Return the [x, y] coordinate for the center point of the cell that contains the specified text.  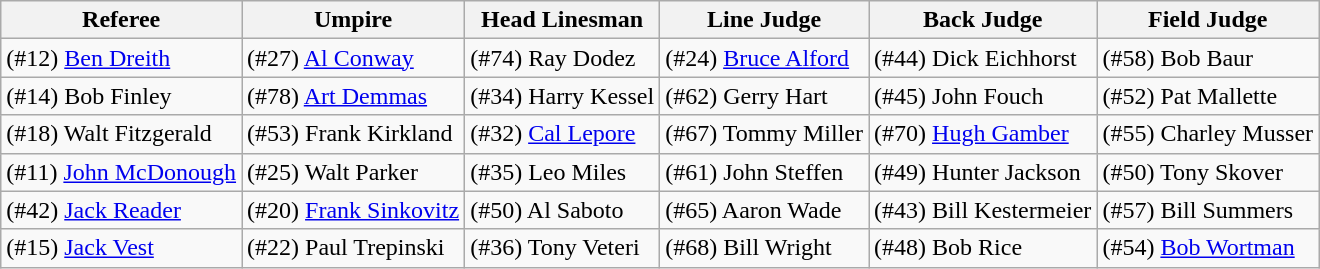
(#55) Charley Musser [1208, 134]
(#27) Al Conway [354, 58]
(#11) John McDonough [122, 172]
(#18) Walt Fitzgerald [122, 134]
(#22) Paul Trepinski [354, 248]
(#61) John Steffen [764, 172]
(#54) Bob Wortman [1208, 248]
Line Judge [764, 20]
(#49) Hunter Jackson [983, 172]
(#35) Leo Miles [562, 172]
Field Judge [1208, 20]
Head Linesman [562, 20]
(#36) Tony Veteri [562, 248]
(#57) Bill Summers [1208, 210]
(#68) Bill Wright [764, 248]
(#74) Ray Dodez [562, 58]
(#65) Aaron Wade [764, 210]
(#58) Bob Baur [1208, 58]
(#34) Harry Kessel [562, 96]
(#44) Dick Eichhorst [983, 58]
(#42) Jack Reader [122, 210]
(#62) Gerry Hart [764, 96]
(#50) Tony Skover [1208, 172]
(#24) Bruce Alford [764, 58]
(#52) Pat Mallette [1208, 96]
Back Judge [983, 20]
(#14) Bob Finley [122, 96]
(#45) John Fouch [983, 96]
(#53) Frank Kirkland [354, 134]
(#78) Art Demmas [354, 96]
(#25) Walt Parker [354, 172]
(#12) Ben Dreith [122, 58]
(#48) Bob Rice [983, 248]
(#67) Tommy Miller [764, 134]
(#20) Frank Sinkovitz [354, 210]
(#32) Cal Lepore [562, 134]
(#43) Bill Kestermeier [983, 210]
Referee [122, 20]
(#70) Hugh Gamber [983, 134]
(#15) Jack Vest [122, 248]
Umpire [354, 20]
(#50) Al Saboto [562, 210]
